Return the [x, y] coordinate for the center point of the cell that contains the specified text.  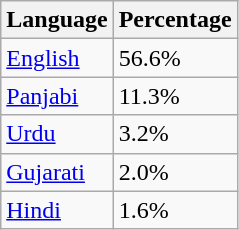
3.2% [175, 134]
Gujarati [57, 172]
Language [57, 20]
Panjabi [57, 96]
English [57, 58]
11.3% [175, 96]
2.0% [175, 172]
Percentage [175, 20]
Hindi [57, 210]
56.6% [175, 58]
1.6% [175, 210]
Urdu [57, 134]
